Find where the given text appears and provide that cell's center as [X, Y] coordinate. 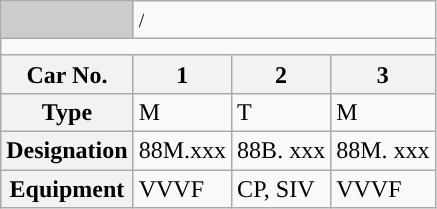
CP, SIV [282, 189]
88M.xxx [182, 150]
3 [383, 74]
Type [67, 112]
/ [284, 20]
2 [282, 74]
Designation [67, 150]
Equipment [67, 189]
Car No. [67, 74]
T [282, 112]
88M. xxx [383, 150]
88B. xxx [282, 150]
1 [182, 74]
